Scan for the cell matching the given text and deliver its (x, y) coordinate at center. 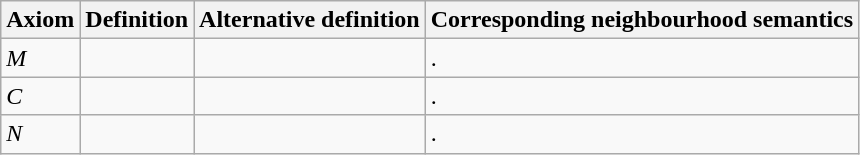
Corresponding neighbourhood semantics (642, 20)
Definition (137, 20)
C (40, 96)
Alternative definition (310, 20)
M (40, 58)
N (40, 134)
Axiom (40, 20)
